Identify which cell holds the provided text, then report its (X, Y) central coordinate. 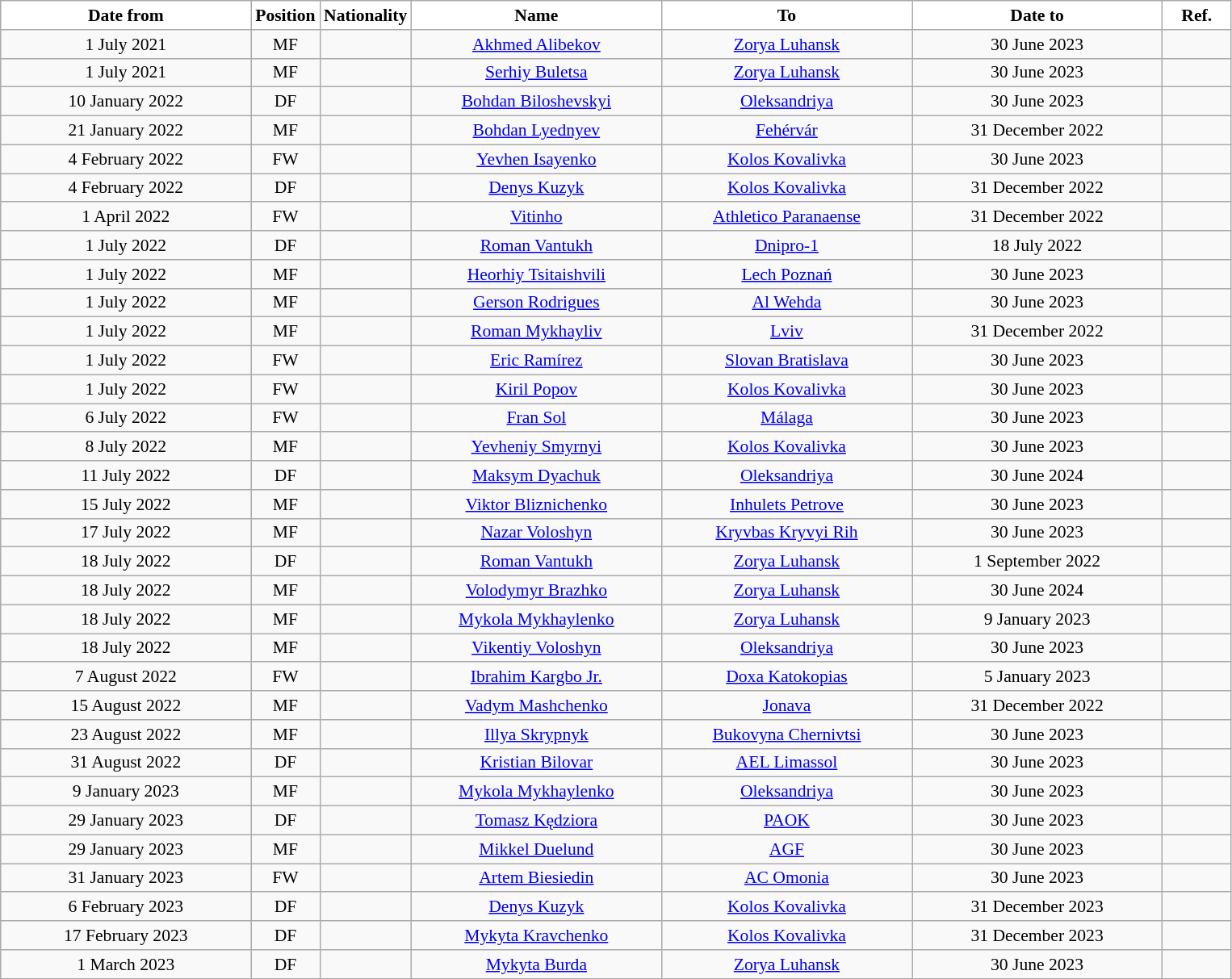
6 February 2023 (126, 907)
Lviv (786, 332)
Date from (126, 15)
Serhiy Buletsa (536, 73)
To (786, 15)
Yevheniy Smyrnyi (536, 447)
Kristian Bilovar (536, 763)
5 January 2023 (1037, 677)
23 August 2022 (126, 734)
Nazar Voloshyn (536, 533)
Inhulets Petrove (786, 504)
Roman Mykhayliv (536, 332)
Heorhiy Tsitaishvili (536, 274)
AGF (786, 849)
1 September 2022 (1037, 562)
17 July 2022 (126, 533)
31 August 2022 (126, 763)
Doxa Katokopias (786, 677)
Bukovyna Chernivtsi (786, 734)
15 August 2022 (126, 705)
11 July 2022 (126, 475)
31 January 2023 (126, 878)
21 January 2022 (126, 131)
Yevhen Isayenko (536, 159)
Gerson Rodrigues (536, 303)
Mykyta Burda (536, 964)
17 February 2023 (126, 935)
10 January 2022 (126, 102)
Athletico Paranaense (786, 217)
Fran Sol (536, 418)
Artem Biesiedin (536, 878)
Eric Ramírez (536, 361)
Slovan Bratislava (786, 361)
Málaga (786, 418)
Volodymyr Brazhko (536, 591)
6 July 2022 (126, 418)
Nationality (365, 15)
Date to (1037, 15)
Vitinho (536, 217)
Mikkel Duelund (536, 849)
PAOK (786, 821)
Akhmed Alibekov (536, 44)
Dnipro-1 (786, 245)
15 July 2022 (126, 504)
Position (286, 15)
Tomasz Kędziora (536, 821)
Illya Skrypnyk (536, 734)
1 April 2022 (126, 217)
Ibrahim Kargbo Jr. (536, 677)
Bohdan Biloshevskyi (536, 102)
Name (536, 15)
AEL Limassol (786, 763)
Bohdan Lyednyev (536, 131)
Jonava (786, 705)
AC Omonia (786, 878)
Viktor Bliznichenko (536, 504)
8 July 2022 (126, 447)
Vikentiy Voloshyn (536, 648)
Vadym Mashchenko (536, 705)
Kiril Popov (536, 389)
1 March 2023 (126, 964)
Ref. (1196, 15)
Maksym Dyachuk (536, 475)
Mykyta Kravchenko (536, 935)
Kryvbas Kryvyi Rih (786, 533)
Fehérvár (786, 131)
Al Wehda (786, 303)
Lech Poznań (786, 274)
7 August 2022 (126, 677)
